Capture the cell that displays the provided text and extract its (x, y) central coordinate. 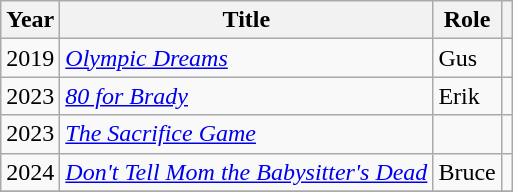
Erik (467, 96)
80 for Brady (246, 96)
Bruce (467, 172)
Role (467, 20)
2019 (30, 58)
The Sacrifice Game (246, 134)
Don't Tell Mom the Babysitter's Dead (246, 172)
Title (246, 20)
Year (30, 20)
Olympic Dreams (246, 58)
2024 (30, 172)
Gus (467, 58)
